Output the [X, Y] coordinate of the center of the cell containing the given text.  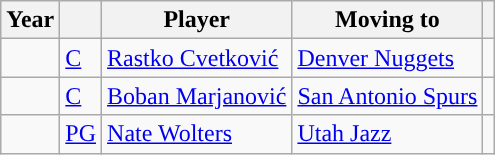
Nate Wolters [197, 134]
Rastko Cvetković [197, 58]
Moving to [388, 20]
PG [81, 134]
Denver Nuggets [388, 58]
Utah Jazz [388, 134]
San Antonio Spurs [388, 96]
Boban Marjanović [197, 96]
Year [30, 20]
Player [197, 20]
